From the cell containing the given text, extract its center point as [X, Y] coordinate. 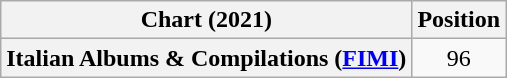
96 [459, 58]
Position [459, 20]
Italian Albums & Compilations (FIMI) [206, 58]
Chart (2021) [206, 20]
